From the cell containing the given text, extract its center point as [x, y] coordinate. 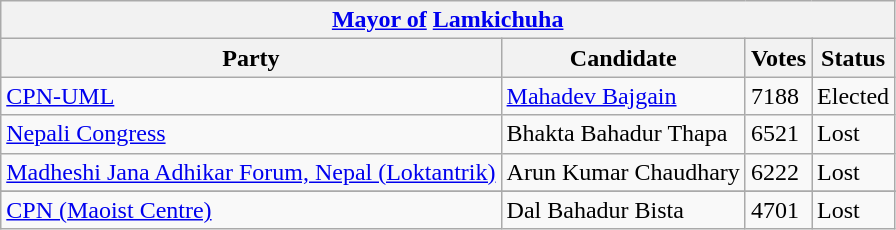
Nepali Congress [251, 134]
Votes [778, 58]
7188 [778, 96]
6521 [778, 134]
Arun Kumar Chaudhary [623, 172]
Mayor of Lamkichuha [448, 20]
CPN (Maoist Centre) [251, 210]
Bhakta Bahadur Thapa [623, 134]
Dal Bahadur Bista [623, 210]
Candidate [623, 58]
Elected [854, 96]
Party [251, 58]
4701 [778, 210]
Madheshi Jana Adhikar Forum, Nepal (Loktantrik) [251, 172]
6222 [778, 172]
Status [854, 58]
Mahadev Bajgain [623, 96]
CPN-UML [251, 96]
